Scan for the cell matching the given text and deliver its (X, Y) coordinate at center. 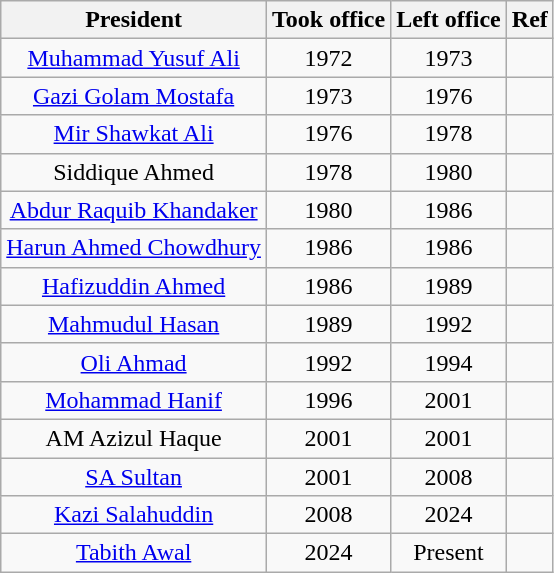
Left office (449, 20)
1972 (328, 58)
1994 (449, 362)
Ref (530, 20)
Mir Shawkat Ali (134, 134)
Mahmudul Hasan (134, 324)
Tabith Awal (134, 553)
Harun Ahmed Chowdhury (134, 248)
Mohammad Hanif (134, 400)
1996 (328, 400)
Present (449, 553)
AM Azizul Haque (134, 438)
President (134, 20)
Abdur Raquib Khandaker (134, 210)
Muhammad Yusuf Ali (134, 58)
Siddique Ahmed (134, 172)
Hafizuddin Ahmed (134, 286)
SA Sultan (134, 477)
Oli Ahmad (134, 362)
Took office (328, 20)
Kazi Salahuddin (134, 515)
Gazi Golam Mostafa (134, 96)
